Find where the given text appears and provide that cell's center as (X, Y) coordinate. 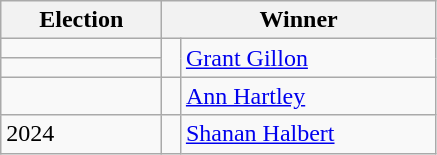
Shanan Halbert (308, 134)
Election (82, 20)
Ann Hartley (308, 96)
Winner (299, 20)
Grant Gillon (308, 58)
2024 (82, 134)
